Pinpoint the cell where the given text exists, returning its [X, Y] midpoint coordinate. 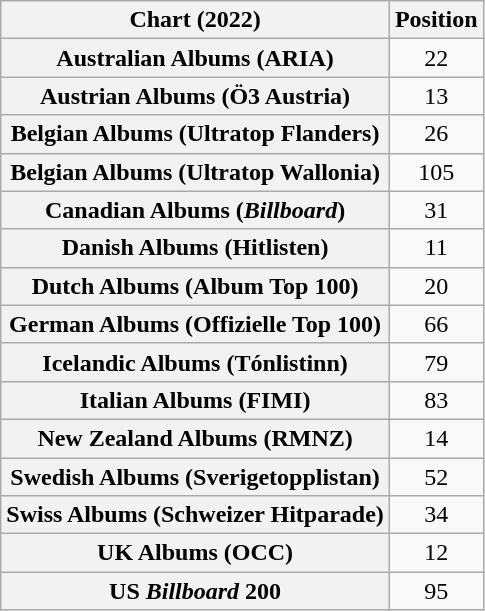
Swedish Albums (Sverigetopplistan) [196, 477]
Austrian Albums (Ö3 Austria) [196, 96]
13 [436, 96]
Belgian Albums (Ultratop Flanders) [196, 134]
95 [436, 591]
Canadian Albums (Billboard) [196, 210]
34 [436, 515]
Position [436, 20]
79 [436, 362]
Belgian Albums (Ultratop Wallonia) [196, 172]
Swiss Albums (Schweizer Hitparade) [196, 515]
20 [436, 286]
Italian Albums (FIMI) [196, 400]
31 [436, 210]
Icelandic Albums (Tónlistinn) [196, 362]
UK Albums (OCC) [196, 553]
New Zealand Albums (RMNZ) [196, 438]
Chart (2022) [196, 20]
11 [436, 248]
105 [436, 172]
US Billboard 200 [196, 591]
12 [436, 553]
26 [436, 134]
German Albums (Offizielle Top 100) [196, 324]
Dutch Albums (Album Top 100) [196, 286]
66 [436, 324]
52 [436, 477]
83 [436, 400]
14 [436, 438]
22 [436, 58]
Australian Albums (ARIA) [196, 58]
Danish Albums (Hitlisten) [196, 248]
